Identify which cell holds the provided text, then report its [X, Y] central coordinate. 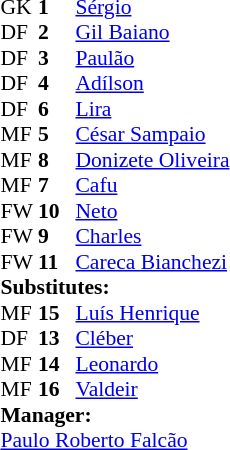
Leonardo [152, 364]
5 [57, 135]
Cléber [152, 339]
Luís Henrique [152, 313]
10 [57, 211]
Adílson [152, 83]
9 [57, 237]
Manager: [114, 415]
Substitutes: [114, 287]
Cafu [152, 185]
César Sampaio [152, 135]
Donizete Oliveira [152, 160]
Neto [152, 211]
Careca Bianchezi [152, 262]
13 [57, 339]
4 [57, 83]
3 [57, 58]
6 [57, 109]
7 [57, 185]
Charles [152, 237]
11 [57, 262]
Gil Baiano [152, 33]
2 [57, 33]
Valdeir [152, 389]
Lira [152, 109]
8 [57, 160]
16 [57, 389]
15 [57, 313]
14 [57, 364]
Paulão [152, 58]
